Provide the (X, Y) coordinate of the cell's center where the given text is located.  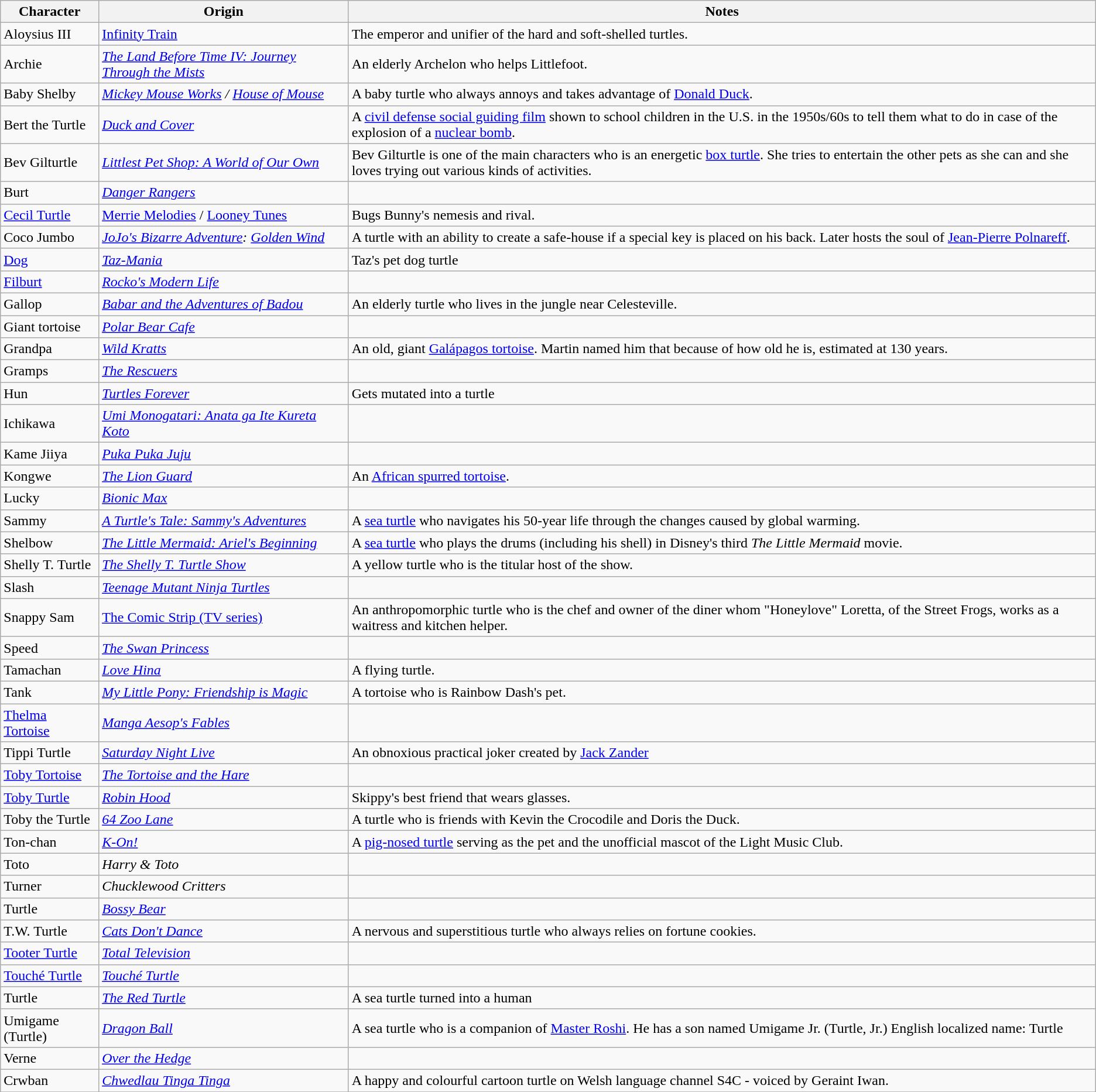
The Land Before Time IV: Journey Through the Mists (224, 64)
The Swan Princess (224, 648)
An old, giant Galápagos tortoise. Martin named him that because of how old he is, estimated at 130 years. (722, 349)
Toto (50, 864)
A flying turtle. (722, 670)
A nervous and superstitious turtle who always relies on fortune cookies. (722, 931)
Total Television (224, 953)
A turtle with an ability to create a safe-house if a special key is placed on his back. Later hosts the soul of Jean-Pierre Polnareff. (722, 237)
Polar Bear Cafe (224, 326)
Chucklewood Critters (224, 886)
Thelma Tortoise (50, 723)
Toby the Turtle (50, 820)
A sea turtle who plays the drums (including his shell) in Disney's third The Little Mermaid movie. (722, 543)
Baby Shelby (50, 94)
K-On! (224, 842)
Tippi Turtle (50, 753)
The Little Mermaid: Ariel's Beginning (224, 543)
Danger Rangers (224, 193)
Hun (50, 393)
The Tortoise and the Hare (224, 775)
Tooter Turtle (50, 953)
Ichikawa (50, 424)
Turtles Forever (224, 393)
A turtle who is friends with Kevin the Crocodile and Doris the Duck. (722, 820)
Sammy (50, 521)
A yellow turtle who is the titular host of the show. (722, 565)
Grandpa (50, 349)
Wild Kratts (224, 349)
Teenage Mutant Ninja Turtles (224, 587)
Manga Aesop's Fables (224, 723)
Notes (722, 12)
Ton-chan (50, 842)
Snappy Sam (50, 617)
Burt (50, 193)
The Red Turtle (224, 998)
Dragon Ball (224, 1028)
Gets mutated into a turtle (722, 393)
Giant tortoise (50, 326)
Bugs Bunny's nemesis and rival. (722, 215)
A Turtle's Tale: Sammy's Adventures (224, 521)
Babar and the Adventures of Badou (224, 304)
Tamachan (50, 670)
Bionic Max (224, 498)
Harry & Toto (224, 864)
An African spurred tortoise. (722, 476)
Infinity Train (224, 34)
Toby Tortoise (50, 775)
Bossy Bear (224, 909)
Saturday Night Live (224, 753)
The Comic Strip (TV series) (224, 617)
Over the Hedge (224, 1058)
Chwedlau Tinga Tinga (224, 1080)
A sea turtle turned into a human (722, 998)
Robin Hood (224, 797)
Skippy's best friend that wears glasses. (722, 797)
A happy and colourful cartoon turtle on Welsh language channel S4C - voiced by Geraint Iwan. (722, 1080)
Tank (50, 692)
Toby Turtle (50, 797)
Coco Jumbo (50, 237)
Turner (50, 886)
Gallop (50, 304)
An obnoxious practical joker created by Jack Zander (722, 753)
Origin (224, 12)
Bev Gilturtle (50, 163)
A pig-nosed turtle serving as the pet and the unofficial mascot of the Light Music Club. (722, 842)
Shelly T. Turtle (50, 565)
Cats Don't Dance (224, 931)
Mickey Mouse Works / House of Mouse (224, 94)
Taz's pet dog turtle (722, 259)
A sea turtle who is a companion of Master Roshi. He has a son named Umigame Jr. (Turtle, Jr.) English localized name: Turtle (722, 1028)
Dog (50, 259)
Merrie Melodies / Looney Tunes (224, 215)
The emperor and unifier of the hard and soft-shelled turtles. (722, 34)
The Rescuers (224, 371)
JoJo's Bizarre Adventure: Golden Wind (224, 237)
Slash (50, 587)
Rocko's Modern Life (224, 282)
Cecil Turtle (50, 215)
The Shelly T. Turtle Show (224, 565)
64 Zoo Lane (224, 820)
Shelbow (50, 543)
Love Hina (224, 670)
My Little Pony: Friendship is Magic (224, 692)
A sea turtle who navigates his 50-year life through the changes caused by global warming. (722, 521)
Archie (50, 64)
A tortoise who is Rainbow Dash's pet. (722, 692)
An elderly turtle who lives in the jungle near Celesteville. (722, 304)
Taz-Mania (224, 259)
Lucky (50, 498)
Character (50, 12)
Umigame (Turtle) (50, 1028)
Duck and Cover (224, 124)
Aloysius III (50, 34)
Speed (50, 648)
Crwban (50, 1080)
Puka Puka Juju (224, 454)
The Lion Guard (224, 476)
Filburt (50, 282)
An elderly Archelon who helps Littlefoot. (722, 64)
Kame Jiiya (50, 454)
T.W. Turtle (50, 931)
Verne (50, 1058)
Bert the Turtle (50, 124)
Gramps (50, 371)
Umi Monogatari: Anata ga Ite Kureta Koto (224, 424)
Kongwe (50, 476)
A baby turtle who always annoys and takes advantage of Donald Duck. (722, 94)
Littlest Pet Shop: A World of Our Own (224, 163)
